Scan for the cell matching the given text and deliver its (X, Y) coordinate at center. 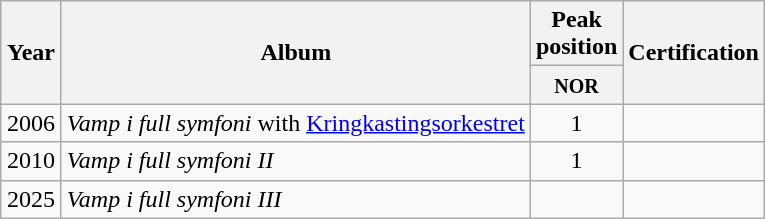
Album (296, 52)
Certification (694, 52)
Peak position (576, 34)
2025 (32, 199)
Vamp i full symfoni II (296, 161)
Vamp i full symfoni with Kringkastingsorkestret (296, 123)
NOR (576, 85)
2010 (32, 161)
2006 (32, 123)
Vamp i full symfoni III (296, 199)
Year (32, 52)
